From the cell containing the given text, extract its center point as [X, Y] coordinate. 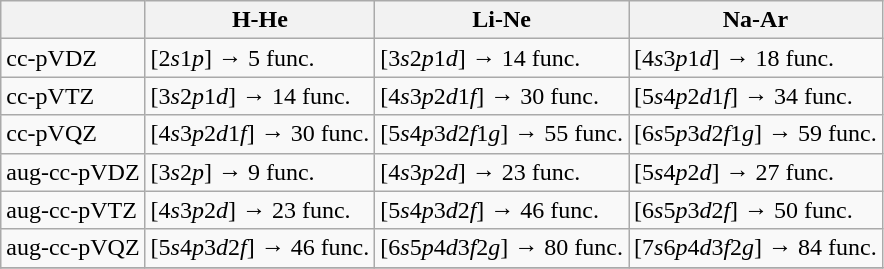
[6s5p4d3f2g] → 80 func. [502, 248]
[5s4p3d2f1g] → 55 func. [502, 134]
aug-cc-pVQZ [73, 248]
[2s1p] → 5 func. [260, 58]
cc-pVTZ [73, 96]
[4s3p1d] → 18 func. [756, 58]
Li-Ne [502, 20]
[5s4p2d1f] → 34 func. [756, 96]
cc-pVDZ [73, 58]
Na-Ar [756, 20]
[6s5p3d2f] → 50 func. [756, 210]
H-He [260, 20]
cc-pVQZ [73, 134]
aug-cc-pVDZ [73, 172]
[6s5p3d2f1g] → 59 func. [756, 134]
[5s4p2d] → 27 func. [756, 172]
[7s6p4d3f2g] → 84 func. [756, 248]
aug-cc-pVTZ [73, 210]
[3s2p] → 9 func. [260, 172]
